Detect which cell encompasses the target text, then output its (X, Y) center coordinate. 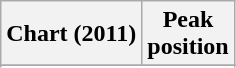
Chart (2011) (72, 34)
Peakposition (188, 34)
